Identify which cell holds the provided text, then report its (X, Y) central coordinate. 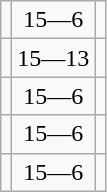
15—13 (54, 58)
